For the text-containing cell, return its midpoint in [X, Y] coordinate format. 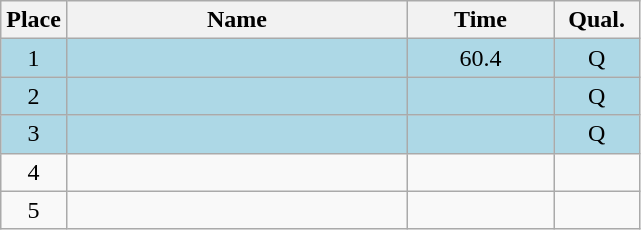
2 [34, 96]
5 [34, 210]
60.4 [481, 58]
1 [34, 58]
4 [34, 172]
Qual. [597, 20]
Time [481, 20]
Name [236, 20]
Place [34, 20]
3 [34, 134]
